Search for the cell housing the specified text and yield its (x, y) center coordinate. 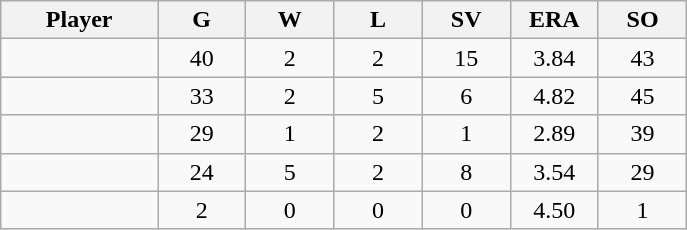
33 (202, 96)
SV (466, 20)
45 (642, 96)
SO (642, 20)
4.82 (554, 96)
6 (466, 96)
4.50 (554, 210)
15 (466, 58)
3.84 (554, 58)
ERA (554, 20)
W (290, 20)
Player (80, 20)
8 (466, 172)
24 (202, 172)
G (202, 20)
40 (202, 58)
3.54 (554, 172)
L (378, 20)
2.89 (554, 134)
39 (642, 134)
43 (642, 58)
